Return [X, Y] of the center of cell containing provided text 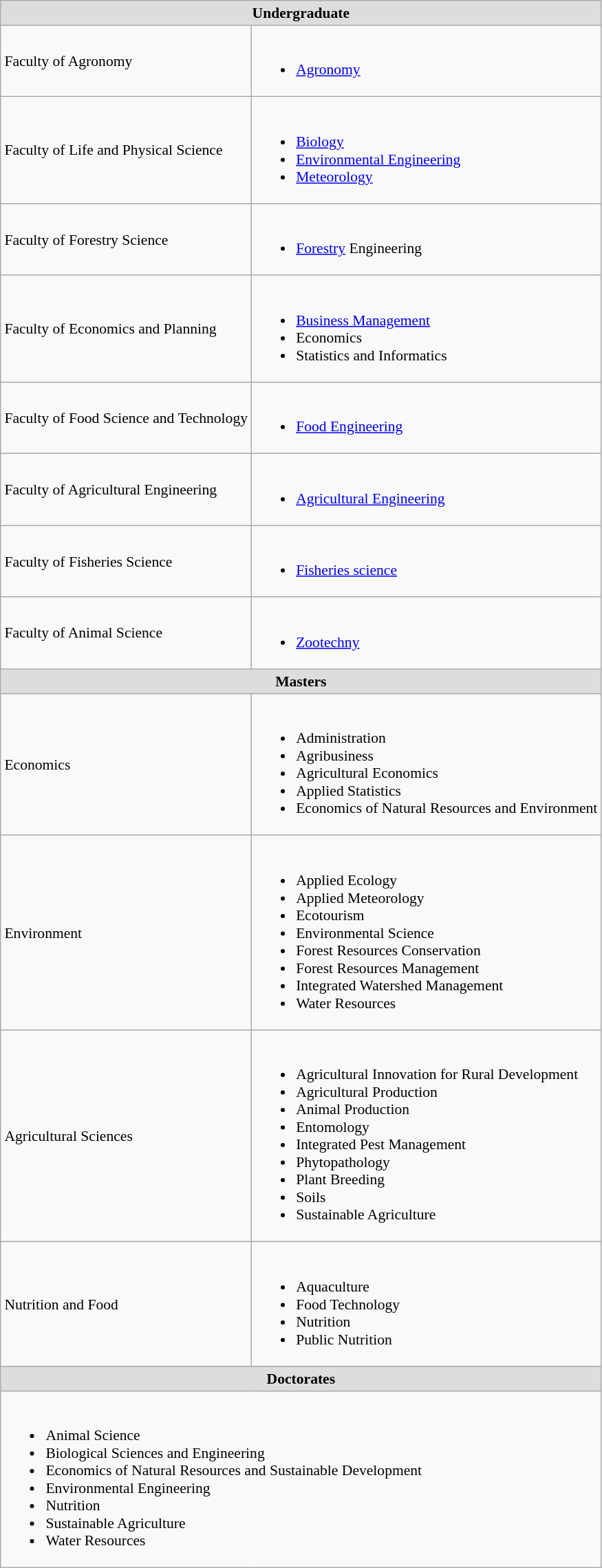
Faculty of Life and Physical Science [126, 150]
Faculty of Agricultural Engineering [126, 490]
BiologyEnvironmental EngineeringMeteorology [426, 150]
Fisheries science [426, 561]
Faculty of Animal Science [126, 633]
Faculty of Food Science and Technology [126, 418]
Forestry Engineering [426, 239]
Environment [126, 933]
Doctorates [301, 1379]
Faculty of Economics and Planning [126, 329]
Agricultural Sciences [126, 1135]
AquacultureFood TechnologyNutritionPublic Nutrition [426, 1304]
Food Engineering [426, 418]
Faculty of Agronomy [126, 61]
Masters [301, 682]
Zootechny [426, 633]
Undergraduate [301, 13]
Business ManagementEconomicsStatistics and Informatics [426, 329]
Faculty of Forestry Science [126, 239]
AdministrationAgribusinessAgricultural EconomicsApplied StatisticsEconomics of Natural Resources and Environment [426, 764]
Agricultural Engineering [426, 490]
Agronomy [426, 61]
Faculty of Fisheries Science [126, 561]
Nutrition and Food [126, 1304]
Economics [126, 764]
